Return (X, Y) of the center of cell containing provided text 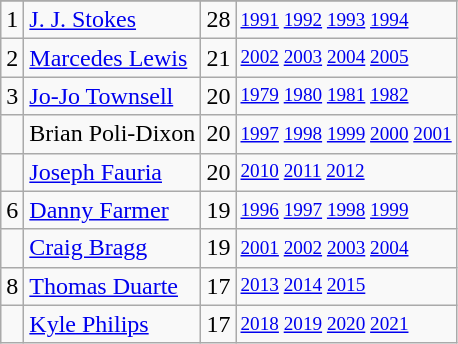
1996 1997 1998 1999 (346, 210)
6 (12, 210)
Danny Farmer (112, 210)
2010 2011 2012 (346, 172)
8 (12, 286)
1997 1998 1999 2000 2001 (346, 134)
2002 2003 2004 2005 (346, 58)
2013 2014 2015 (346, 286)
2 (12, 58)
J. J. Stokes (112, 20)
21 (218, 58)
Brian Poli-Dixon (112, 134)
1 (12, 20)
Kyle Philips (112, 324)
Joseph Fauria (112, 172)
2001 2002 2003 2004 (346, 248)
1979 1980 1981 1982 (346, 96)
28 (218, 20)
Marcedes Lewis (112, 58)
Craig Bragg (112, 248)
1991 1992 1993 1994 (346, 20)
Jo-Jo Townsell (112, 96)
3 (12, 96)
Thomas Duarte (112, 286)
2018 2019 2020 2021 (346, 324)
